For the text-containing cell, return its midpoint in (x, y) coordinate format. 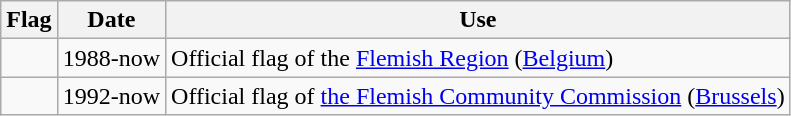
Official flag of the Flemish Community Commission (Brussels) (478, 96)
Flag (29, 20)
Official flag of the Flemish Region (Belgium) (478, 58)
Date (111, 20)
1988-now (111, 58)
Use (478, 20)
1992-now (111, 96)
